Determine the [x, y] coordinate at the center of the cell enclosing the given text.  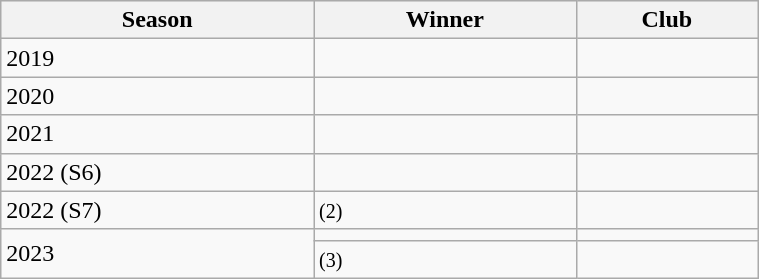
2022 (S7) [158, 210]
Club [667, 20]
Season [158, 20]
2023 [158, 254]
Winner [445, 20]
2021 [158, 134]
(2) [445, 210]
2022 (S6) [158, 172]
2020 [158, 96]
2019 [158, 58]
(3) [445, 259]
